Search for the cell housing the specified text and yield its (x, y) center coordinate. 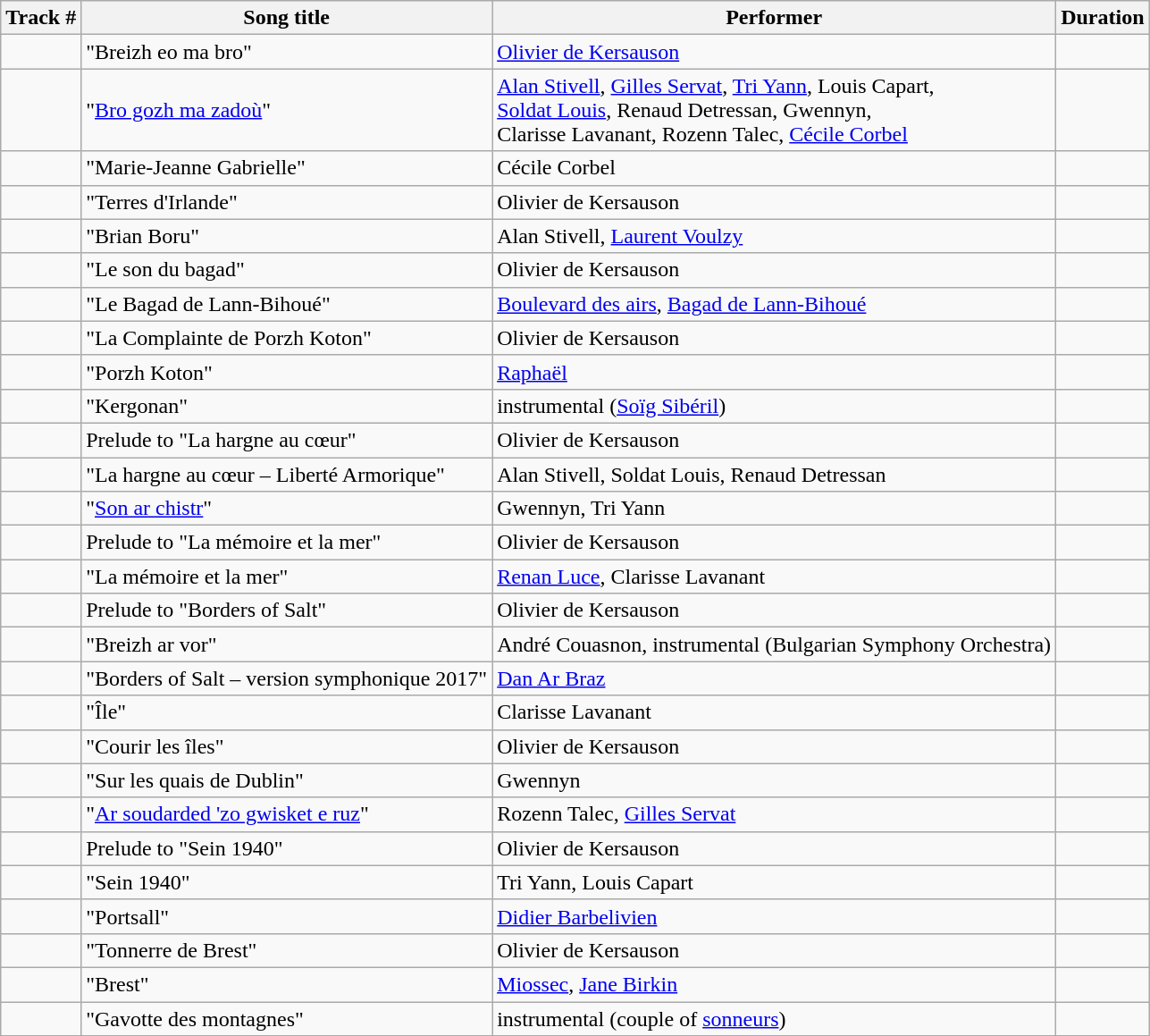
Tri Yann, Louis Capart (774, 882)
"Borders of Salt – version symphonique 2017" (287, 678)
"Bro gozh ma zadoù" (287, 110)
Dan Ar Braz (774, 678)
Performer (774, 18)
Prelude to "La mémoire et la mer" (287, 543)
Track # (41, 18)
"Le Bagad de Lann-Bihoué" (287, 304)
Duration (1103, 18)
"Marie-Jeanne Gabrielle" (287, 168)
Prelude to "Borders of Salt" (287, 611)
"Île" (287, 712)
"Portsall" (287, 916)
Alan Stivell, Laurent Voulzy (774, 236)
"Brian Boru" (287, 236)
Rozenn Talec, Gilles Servat (774, 814)
"Porzh Koton" (287, 372)
Alan Stivell, Gilles Servat, Tri Yann, Louis Capart,Soldat Louis, Renaud Detressan, Gwennyn,Clarisse Lavanant, Rozenn Talec, Cécile Corbel (774, 110)
Gwennyn (774, 780)
"Breizh ar vor" (287, 644)
"Son ar chistr" (287, 509)
Miossec, Jane Birkin (774, 984)
Prelude to "La hargne au cœur" (287, 440)
"Sur les quais de Dublin" (287, 780)
"Kergonan" (287, 406)
Cécile Corbel (774, 168)
"La mémoire et la mer" (287, 577)
"Sein 1940" (287, 882)
"Courir les îles" (287, 746)
Song title (287, 18)
instrumental (couple of sonneurs) (774, 1018)
Gwennyn, Tri Yann (774, 509)
Didier Barbelivien (774, 916)
"Breizh eo ma bro" (287, 52)
"Ar soudarded 'zo gwisket e ruz" (287, 814)
"Le son du bagad" (287, 270)
Renan Luce, Clarisse Lavanant (774, 577)
"La Complainte de Porzh Koton" (287, 338)
Boulevard des airs, Bagad de Lann-Bihoué (774, 304)
"Tonnerre de Brest" (287, 950)
Raphaël (774, 372)
André Couasnon, instrumental (Bulgarian Symphony Orchestra) (774, 644)
"Terres d'Irlande" (287, 202)
Alan Stivell, Soldat Louis, Renaud Detressan (774, 475)
Prelude to "Sein 1940" (287, 848)
"Gavotte des montagnes" (287, 1018)
instrumental (Soïg Sibéril) (774, 406)
Clarisse Lavanant (774, 712)
"La hargne au cœur – Liberté Armorique" (287, 475)
"Brest" (287, 984)
